Extract the (x, y) coordinate from the center of the cell holding the provided text.  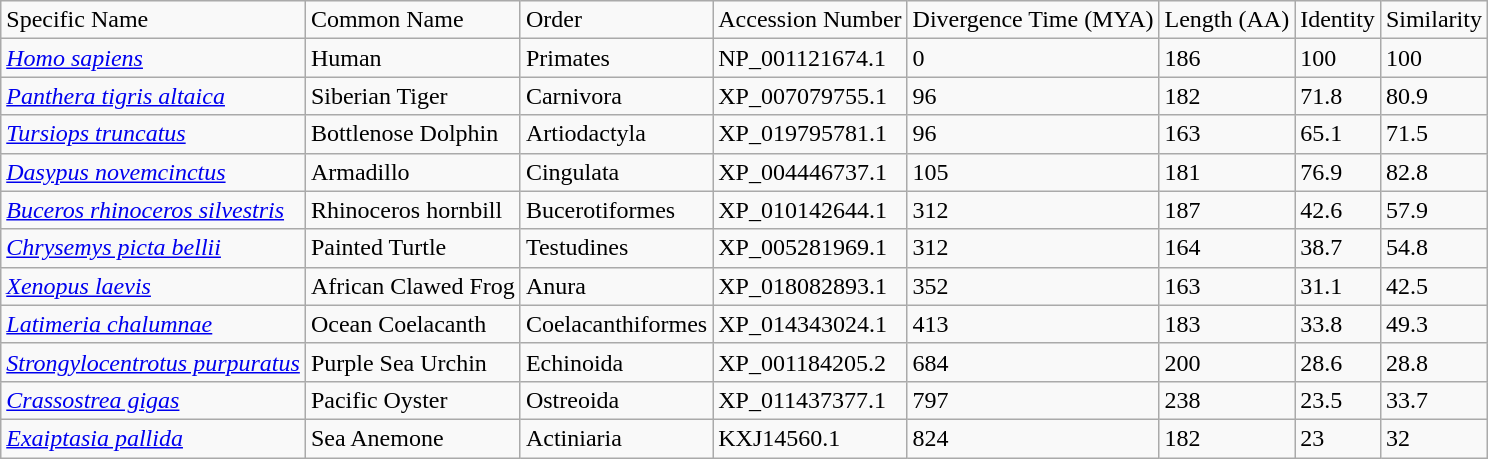
413 (1033, 324)
Rhinoceros hornbill (412, 210)
33.7 (1434, 400)
Identity (1338, 20)
28.8 (1434, 362)
Actiniaria (616, 438)
Exaiptasia pallida (154, 438)
African Clawed Frog (412, 286)
Similarity (1434, 20)
164 (1227, 248)
57.9 (1434, 210)
Buceros rhinoceros silvestris (154, 210)
352 (1033, 286)
XP_019795781.1 (810, 134)
Latimeria chalumnae (154, 324)
Purple Sea Urchin (412, 362)
XP_014343024.1 (810, 324)
Chrysemys picta bellii (154, 248)
80.9 (1434, 96)
797 (1033, 400)
42.6 (1338, 210)
76.9 (1338, 172)
Tursiops truncatus (154, 134)
XP_005281969.1 (810, 248)
23.5 (1338, 400)
65.1 (1338, 134)
Ocean Coelacanth (412, 324)
Bucerotiformes (616, 210)
38.7 (1338, 248)
0 (1033, 58)
NP_001121674.1 (810, 58)
Crassostrea gigas (154, 400)
Xenopus laevis (154, 286)
186 (1227, 58)
82.8 (1434, 172)
200 (1227, 362)
54.8 (1434, 248)
Anura (616, 286)
Sea Anemone (412, 438)
183 (1227, 324)
XP_004446737.1 (810, 172)
XP_001184205.2 (810, 362)
Strongylocentrotus purpuratus (154, 362)
824 (1033, 438)
71.5 (1434, 134)
42.5 (1434, 286)
Echinoida (616, 362)
Order (616, 20)
Divergence Time (MYA) (1033, 20)
KXJ14560.1 (810, 438)
181 (1227, 172)
Bottlenose Dolphin (412, 134)
Panthera tigris altaica (154, 96)
Length (AA) (1227, 20)
Pacific Oyster (412, 400)
105 (1033, 172)
Artiodactyla (616, 134)
Common Name (412, 20)
28.6 (1338, 362)
Primates (616, 58)
238 (1227, 400)
Carnivora (616, 96)
Ostreoida (616, 400)
XP_007079755.1 (810, 96)
23 (1338, 438)
684 (1033, 362)
XP_010142644.1 (810, 210)
Human (412, 58)
XP_011437377.1 (810, 400)
71.8 (1338, 96)
Painted Turtle (412, 248)
Cingulata (616, 172)
Dasypus novemcinctus (154, 172)
187 (1227, 210)
33.8 (1338, 324)
31.1 (1338, 286)
Accession Number (810, 20)
Testudines (616, 248)
Siberian Tiger (412, 96)
Coelacanthiformes (616, 324)
49.3 (1434, 324)
Armadillo (412, 172)
Homo sapiens (154, 58)
XP_018082893.1 (810, 286)
32 (1434, 438)
Specific Name (154, 20)
